Provide the [x, y] coordinate of the cell's center where the given text is located.  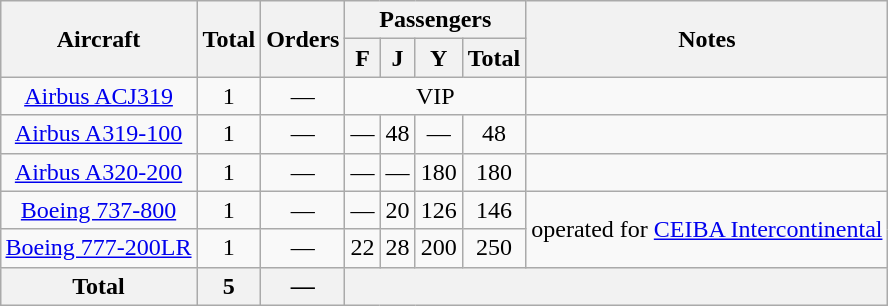
28 [398, 248]
operated for CEIBA Intercontinental [707, 229]
Y [438, 58]
Airbus A320-200 [98, 172]
Airbus ACJ319 [98, 96]
Aircraft [98, 39]
126 [438, 210]
Boeing 777-200LR [98, 248]
200 [438, 248]
250 [494, 248]
Airbus A319-100 [98, 134]
J [398, 58]
20 [398, 210]
5 [229, 286]
F [362, 58]
146 [494, 210]
Orders [303, 39]
Notes [707, 39]
Boeing 737-800 [98, 210]
VIP [436, 96]
Passengers [436, 20]
22 [362, 248]
